Provide the [X, Y] coordinate of the cell's center where the given text is located.  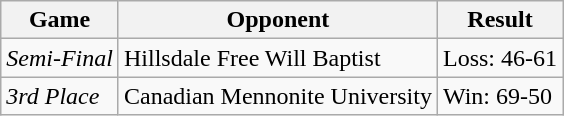
Canadian Mennonite University [278, 96]
Loss: 46-61 [500, 58]
Game [60, 20]
3rd Place [60, 96]
Opponent [278, 20]
Win: 69-50 [500, 96]
Result [500, 20]
Hillsdale Free Will Baptist [278, 58]
Semi-Final [60, 58]
